Scan for the cell matching the given text and deliver its (X, Y) coordinate at center. 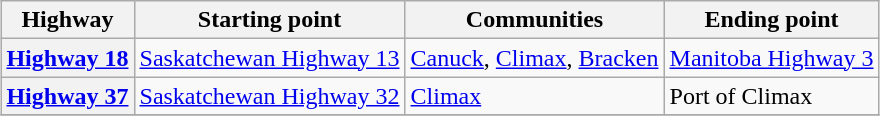
Communities (534, 20)
Saskatchewan Highway 13 (270, 58)
Highway 37 (68, 96)
Port of Climax (772, 96)
Climax (534, 96)
Highway 18 (68, 58)
Saskatchewan Highway 32 (270, 96)
Canuck, Climax, Bracken (534, 58)
Ending point (772, 20)
Highway (68, 20)
Manitoba Highway 3 (772, 58)
Starting point (270, 20)
